Return [x, y] of the center of cell containing provided text 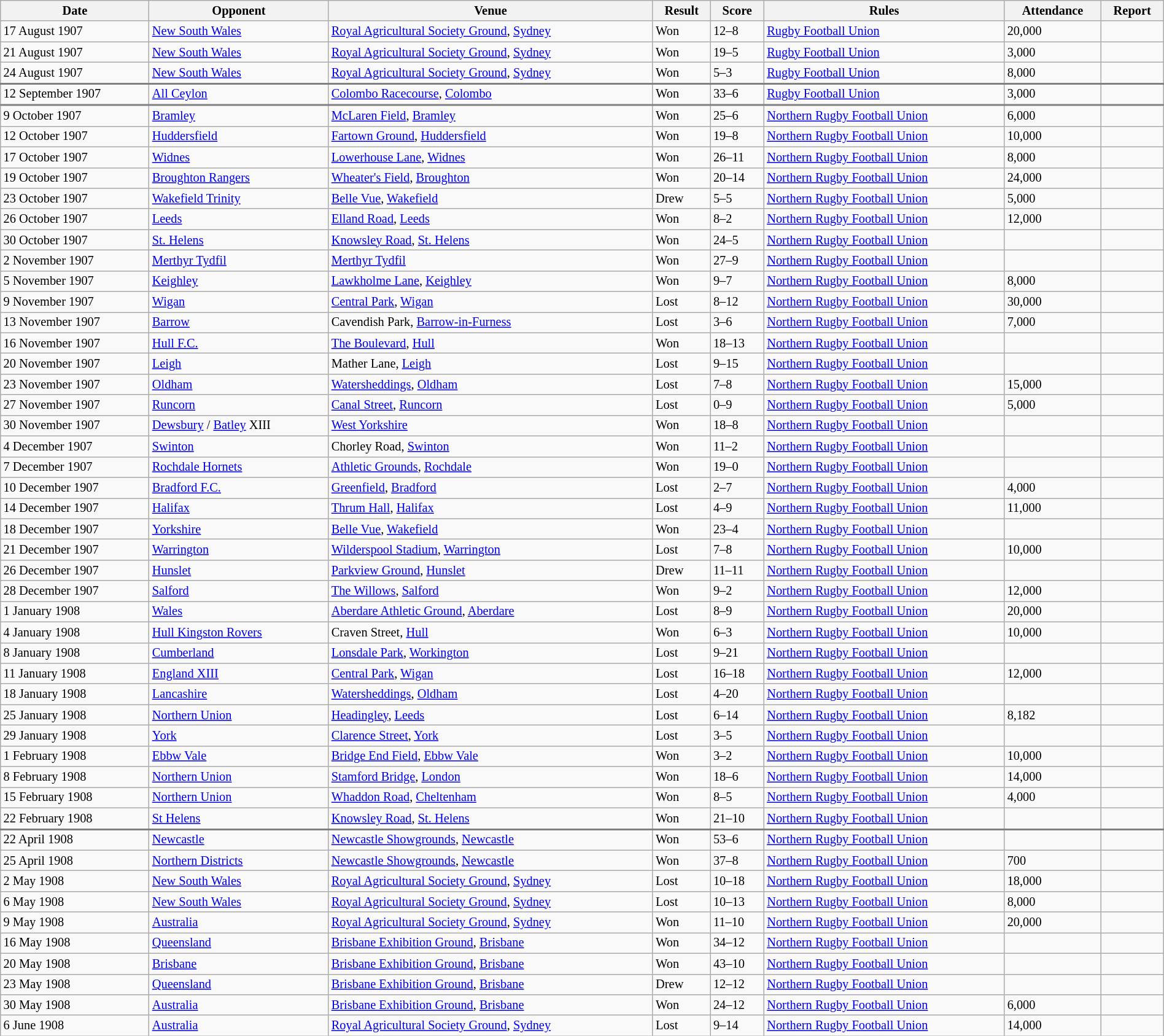
8 February 1908 [75, 777]
Hull F.C. [239, 343]
28 December 1907 [75, 591]
5 November 1907 [75, 281]
8–5 [737, 797]
26–11 [737, 157]
Halifax [239, 508]
Venue [491, 10]
Lawkholme Lane, Keighley [491, 281]
Lowerhouse Lane, Widnes [491, 157]
30 October 1907 [75, 240]
6–14 [737, 715]
11–10 [737, 922]
Cavendish Park, Barrow-in-Furness [491, 322]
13 November 1907 [75, 322]
4–20 [737, 694]
Broughton Rangers [239, 178]
18–8 [737, 425]
15 February 1908 [75, 797]
10 December 1907 [75, 487]
29 January 1908 [75, 735]
9 May 1908 [75, 922]
Canal Street, Runcorn [491, 405]
Yorkshire [239, 529]
Headingley, Leeds [491, 715]
12–12 [737, 984]
7,000 [1052, 322]
3–5 [737, 735]
Huddersfield [239, 136]
Hunslet [239, 570]
Newcastle [239, 839]
Wheater's Field, Broughton [491, 178]
The Willows, Salford [491, 591]
37–8 [737, 860]
10–13 [737, 902]
St Helens [239, 818]
Rochdale Hornets [239, 467]
5–3 [737, 72]
21 August 1907 [75, 52]
25–6 [737, 115]
30 May 1908 [75, 1005]
16–18 [737, 673]
Keighley [239, 281]
Bradford F.C. [239, 487]
22 April 1908 [75, 839]
700 [1052, 860]
11–2 [737, 446]
19 October 1907 [75, 178]
19–0 [737, 467]
12 October 1907 [75, 136]
Leigh [239, 364]
6–3 [737, 632]
Score [737, 10]
Ebbw Vale [239, 756]
27–9 [737, 260]
18 January 1908 [75, 694]
25 April 1908 [75, 860]
4 December 1907 [75, 446]
9–14 [737, 1026]
16 May 1908 [75, 943]
McLaren Field, Bramley [491, 115]
14 December 1907 [75, 508]
9–7 [737, 281]
The Boulevard, Hull [491, 343]
34–12 [737, 943]
7 December 1907 [75, 467]
15,000 [1052, 384]
19–8 [737, 136]
Lancashire [239, 694]
Report [1132, 10]
23 May 1908 [75, 984]
4 January 1908 [75, 632]
Wales [239, 611]
9–2 [737, 591]
26 December 1907 [75, 570]
4–9 [737, 508]
Colombo Racecourse, Colombo [491, 95]
Hull Kingston Rovers [239, 632]
Dewsbury / Batley XIII [239, 425]
25 January 1908 [75, 715]
24 August 1907 [75, 72]
9 October 1907 [75, 115]
30 November 1907 [75, 425]
21–10 [737, 818]
12 September 1907 [75, 95]
24–5 [737, 240]
Swinton [239, 446]
Elland Road, Leeds [491, 219]
All Ceylon [239, 95]
1 January 1908 [75, 611]
Aberdare Athletic Ground, Aberdare [491, 611]
Date [75, 10]
England XIII [239, 673]
8–9 [737, 611]
3–6 [737, 322]
Wakefield Trinity [239, 198]
Craven Street, Hull [491, 632]
18 December 1907 [75, 529]
17 August 1907 [75, 31]
8–12 [737, 302]
Parkview Ground, Hunslet [491, 570]
St. Helens [239, 240]
20 May 1908 [75, 964]
43–10 [737, 964]
53–6 [737, 839]
York [239, 735]
1 February 1908 [75, 756]
18,000 [1052, 881]
23 November 1907 [75, 384]
Thrum Hall, Halifax [491, 508]
Attendance [1052, 10]
Result [681, 10]
0–9 [737, 405]
20–14 [737, 178]
Runcorn [239, 405]
21 December 1907 [75, 549]
Stamford Bridge, London [491, 777]
Wigan [239, 302]
Bramley [239, 115]
8 January 1908 [75, 653]
27 November 1907 [75, 405]
Salford [239, 591]
Wilderspool Stadium, Warrington [491, 549]
Mather Lane, Leigh [491, 364]
12–8 [737, 31]
24–12 [737, 1005]
West Yorkshire [491, 425]
Barrow [239, 322]
Brisbane [239, 964]
2 November 1907 [75, 260]
24,000 [1052, 178]
26 October 1907 [75, 219]
22 February 1908 [75, 818]
6 May 1908 [75, 902]
5–5 [737, 198]
Clarence Street, York [491, 735]
Rules [884, 10]
9 November 1907 [75, 302]
Northern Districts [239, 860]
18–6 [737, 777]
9–21 [737, 653]
30,000 [1052, 302]
Oldham [239, 384]
6 June 1908 [75, 1026]
2 May 1908 [75, 881]
23–4 [737, 529]
19–5 [737, 52]
2–7 [737, 487]
Cumberland [239, 653]
10–18 [737, 881]
3–2 [737, 756]
33–6 [737, 95]
Whaddon Road, Cheltenham [491, 797]
8–2 [737, 219]
Chorley Road, Swinton [491, 446]
11 January 1908 [75, 673]
8,182 [1052, 715]
Warrington [239, 549]
Lonsdale Park, Workington [491, 653]
Opponent [239, 10]
Athletic Grounds, Rochdale [491, 467]
16 November 1907 [75, 343]
11,000 [1052, 508]
Fartown Ground, Huddersfield [491, 136]
11–11 [737, 570]
Widnes [239, 157]
23 October 1907 [75, 198]
18–13 [737, 343]
Bridge End Field, Ebbw Vale [491, 756]
Greenfield, Bradford [491, 487]
9–15 [737, 364]
20 November 1907 [75, 364]
17 October 1907 [75, 157]
Leeds [239, 219]
